Output the (x, y) coordinate of the center of the cell containing the given text.  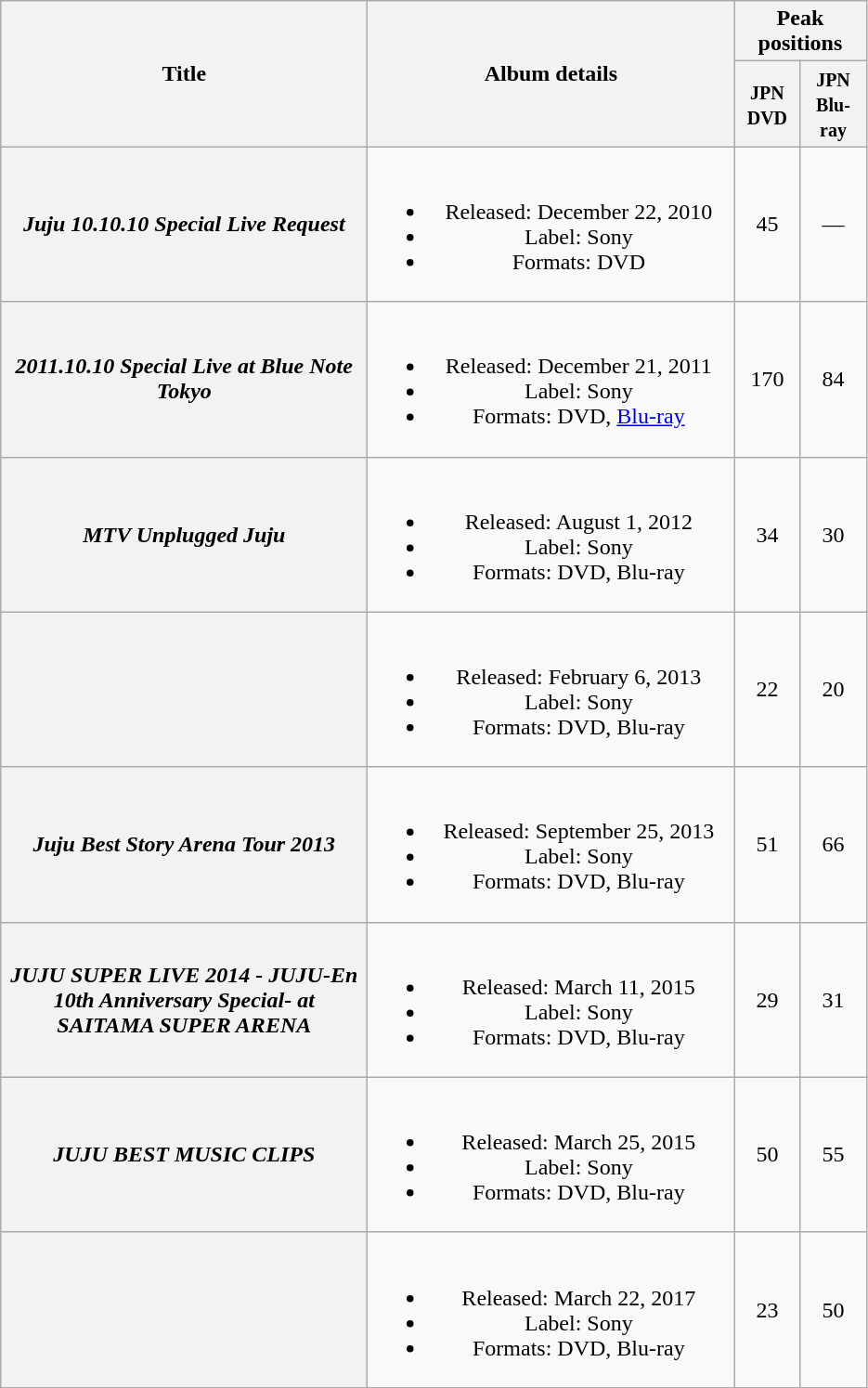
Released: February 6, 2013 Label: SonyFormats: DVD, Blu-ray (551, 689)
34 (767, 535)
45 (767, 225)
JPN DVD (767, 104)
2011.10.10 Special Live at Blue Note Tokyo (184, 379)
Released: December 22, 2010 Label: SonyFormats: DVD (551, 225)
30 (834, 535)
20 (834, 689)
Peak positions (800, 32)
55 (834, 1155)
Title (184, 74)
Released: March 11, 2015 Label: SonyFormats: DVD, Blu-ray (551, 999)
MTV Unplugged Juju (184, 535)
Released: March 22, 2017 Label: SonyFormats: DVD, Blu-ray (551, 1309)
22 (767, 689)
66 (834, 845)
170 (767, 379)
31 (834, 999)
84 (834, 379)
Album details (551, 74)
Released: December 21, 2011 Label: SonyFormats: DVD, Blu-ray (551, 379)
— (834, 225)
Juju 10.10.10 Special Live Request (184, 225)
JUJU BEST MUSIC CLIPS (184, 1155)
Juju Best Story Arena Tour 2013 (184, 845)
51 (767, 845)
Released: September 25, 2013 Label: SonyFormats: DVD, Blu-ray (551, 845)
Released: August 1, 2012 Label: SonyFormats: DVD, Blu-ray (551, 535)
29 (767, 999)
JUJU SUPER LIVE 2014 - JUJU-En 10th Anniversary Special- at SAITAMA SUPER ARENA (184, 999)
JPN Blu-ray (834, 104)
23 (767, 1309)
Released: March 25, 2015 Label: SonyFormats: DVD, Blu-ray (551, 1155)
